Identify which cell holds the provided text, then report its (x, y) central coordinate. 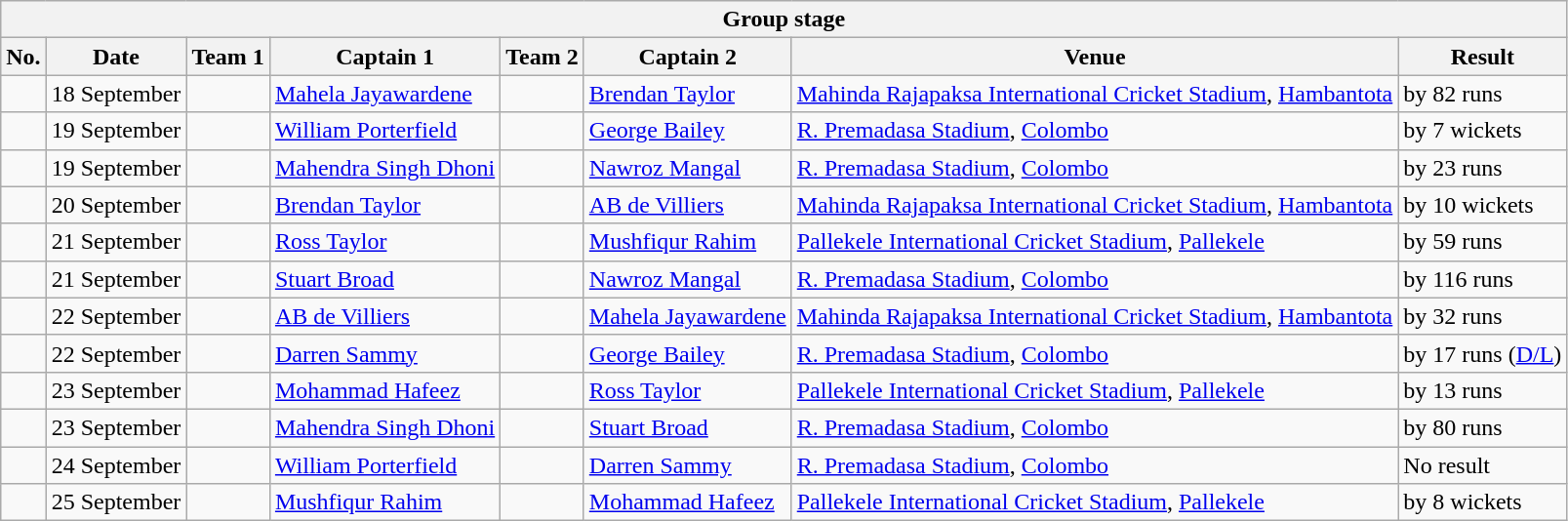
18 September (116, 94)
No result (1483, 465)
by 116 runs (1483, 279)
Team 1 (228, 57)
by 8 wickets (1483, 502)
Result (1483, 57)
by 7 wickets (1483, 131)
25 September (116, 502)
by 17 runs (D/L) (1483, 353)
Group stage (784, 20)
Team 2 (543, 57)
by 32 runs (1483, 316)
by 23 runs (1483, 168)
Captain 2 (687, 57)
20 September (116, 205)
24 September (116, 465)
by 80 runs (1483, 427)
by 59 runs (1483, 242)
by 10 wickets (1483, 205)
Venue (1095, 57)
No. (23, 57)
by 82 runs (1483, 94)
Captain 1 (384, 57)
by 13 runs (1483, 390)
Date (116, 57)
